Search for the cell housing the specified text and yield its (x, y) center coordinate. 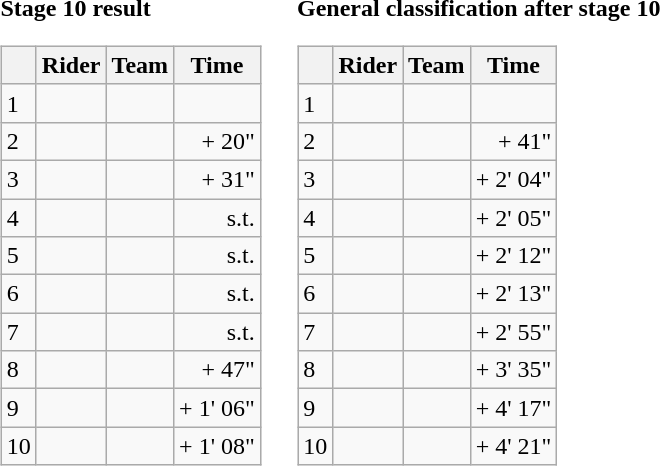
+ 3' 35" (514, 370)
+ 20" (218, 141)
+ 4' 21" (514, 446)
+ 2' 55" (514, 332)
+ 2' 12" (514, 256)
+ 2' 05" (514, 217)
+ 47" (218, 370)
+ 2' 13" (514, 294)
+ 1' 08" (218, 446)
+ 2' 04" (514, 179)
+ 31" (218, 179)
+ 4' 17" (514, 408)
+ 41" (514, 141)
+ 1' 06" (218, 408)
